Output the (x, y) coordinate of the center of the cell containing the given text.  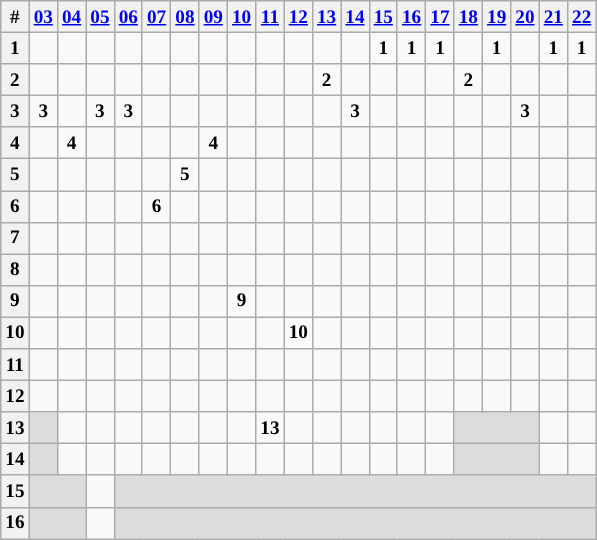
05 (100, 17)
03 (43, 17)
21 (553, 17)
20 (525, 17)
22 (581, 17)
8 (15, 270)
04 (71, 17)
# (15, 17)
08 (185, 17)
06 (128, 17)
19 (496, 17)
18 (468, 17)
7 (15, 238)
09 (213, 17)
17 (440, 17)
07 (156, 17)
